Return (x, y) of the center of cell containing provided text 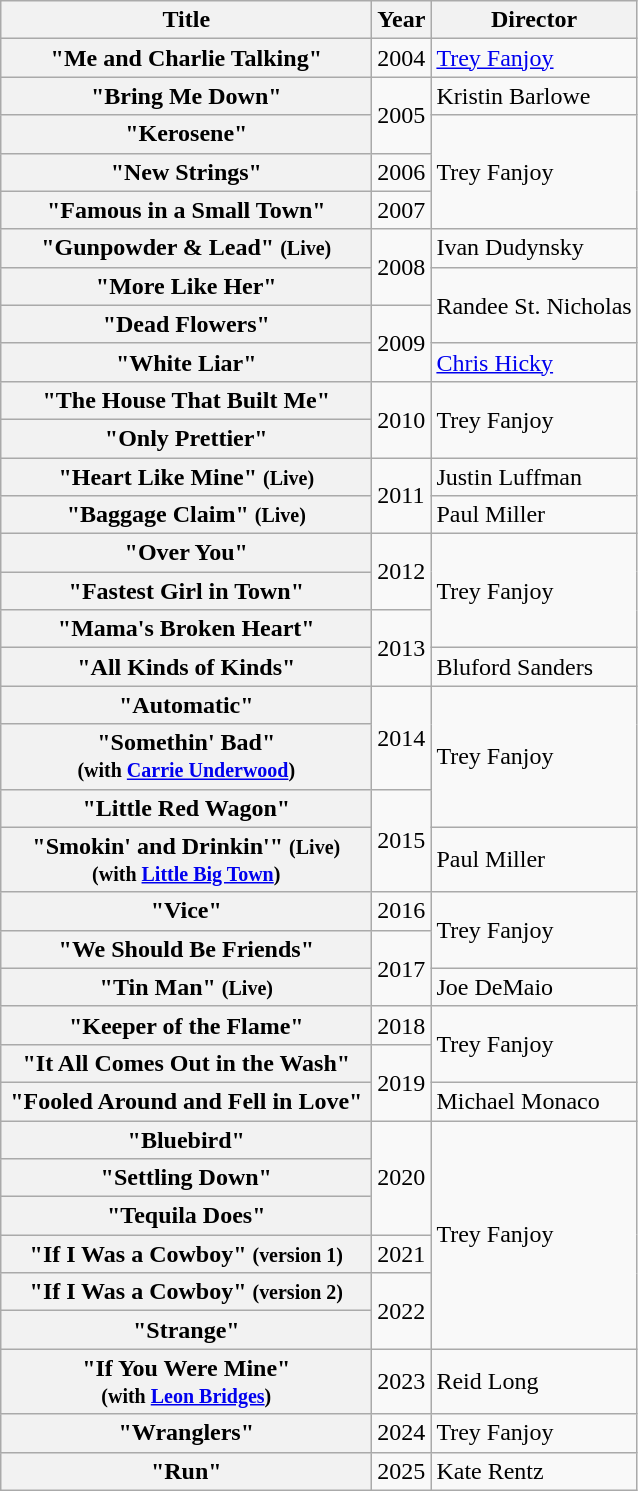
"All Kinds of Kinds" (186, 667)
2006 (402, 172)
2024 (402, 1433)
"Only Prettier" (186, 438)
"Heart Like Mine" (Live) (186, 477)
"Strange" (186, 1330)
Kate Rentz (534, 1471)
2025 (402, 1471)
2022 (402, 1311)
"Famous in a Small Town" (186, 210)
2011 (402, 496)
2013 (402, 648)
"Somethin' Bad"(with Carrie Underwood) (186, 756)
Reid Long (534, 1382)
2005 (402, 115)
"Mama's Broken Heart" (186, 629)
"Bluebird" (186, 1139)
Year (402, 20)
"Run" (186, 1471)
Title (186, 20)
"Wranglers" (186, 1433)
2015 (402, 840)
Joe DeMaio (534, 987)
Chris Hicky (534, 362)
"New Strings" (186, 172)
"Me and Charlie Talking" (186, 58)
"Fooled Around and Fell in Love" (186, 1101)
2008 (402, 267)
2012 (402, 572)
2010 (402, 419)
"Smokin' and Drinkin'" (Live)(with Little Big Town) (186, 860)
2004 (402, 58)
"Dead Flowers" (186, 324)
"Tequila Does" (186, 1216)
Randee St. Nicholas (534, 305)
"Baggage Claim" (Live) (186, 515)
2020 (402, 1177)
Kristin Barlowe (534, 96)
"We Should Be Friends" (186, 949)
2014 (402, 738)
"More Like Her" (186, 286)
"White Liar" (186, 362)
Michael Monaco (534, 1101)
"Fastest Girl in Town" (186, 591)
2019 (402, 1082)
"Keeper of the Flame" (186, 1025)
"Vice" (186, 911)
"The House That Built Me" (186, 400)
"Automatic" (186, 705)
2021 (402, 1254)
"Little Red Wagon" (186, 808)
"It All Comes Out in the Wash" (186, 1063)
2018 (402, 1025)
Justin Luffman (534, 477)
2023 (402, 1382)
Bluford Sanders (534, 667)
Director (534, 20)
Ivan Dudynsky (534, 248)
"If You Were Mine"(with Leon Bridges) (186, 1382)
2007 (402, 210)
2016 (402, 911)
"Kerosene" (186, 134)
"Over You" (186, 553)
2009 (402, 343)
"Gunpowder & Lead" (Live) (186, 248)
"If I Was a Cowboy" (version 2) (186, 1292)
"If I Was a Cowboy" (version 1) (186, 1254)
"Settling Down" (186, 1178)
2017 (402, 968)
"Bring Me Down" (186, 96)
"Tin Man" (Live) (186, 987)
